From the cell containing the given text, extract its center point as [x, y] coordinate. 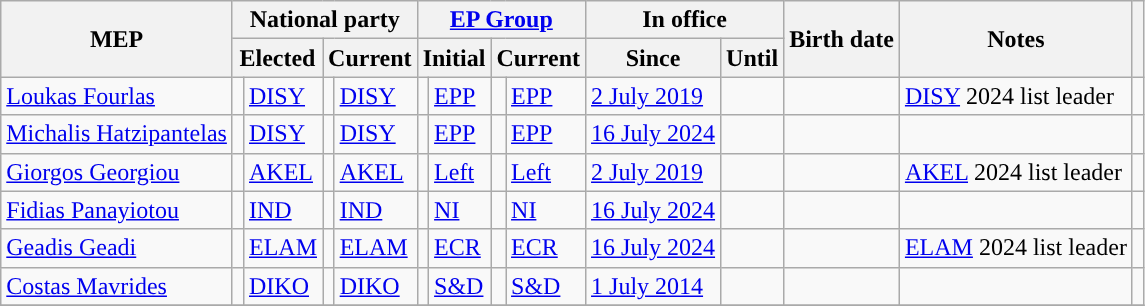
Michalis Hatzipantelas [117, 134]
Since [654, 58]
Costas Mavrides [117, 286]
DISY 2024 list leader [1016, 96]
ELAM 2024 list leader [1016, 248]
1 July 2014 [654, 286]
Birth date [842, 39]
Loukas Fourlas [117, 96]
Fidias Panayiotou [117, 210]
In office [685, 20]
Elected [277, 58]
Geadis Geadi [117, 248]
Until [752, 58]
Notes [1016, 39]
National party [324, 20]
Giorgos Georgiou [117, 172]
EP Group [501, 20]
AKEL 2024 list leader [1016, 172]
MEP [117, 39]
Initial [454, 58]
